Find where the given text appears and provide that cell's center as (X, Y) coordinate. 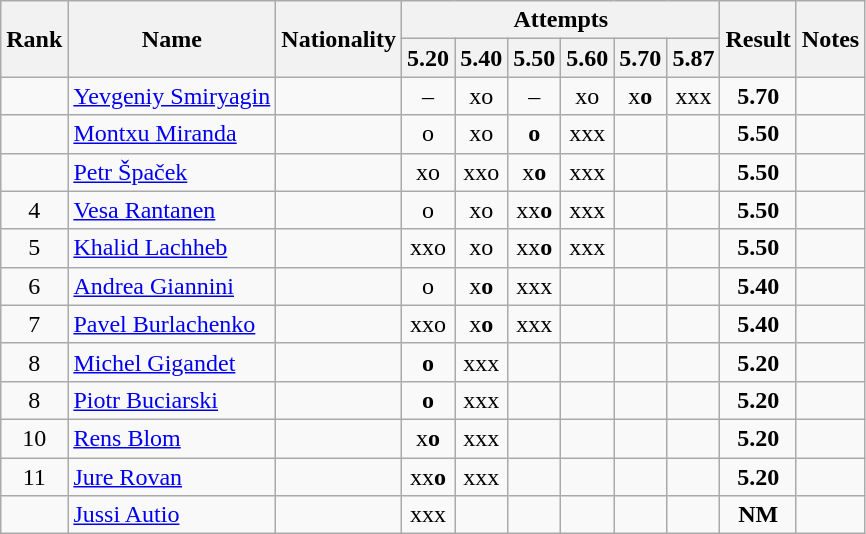
10 (34, 438)
Rens Blom (172, 438)
Rank (34, 39)
Jussi Autio (172, 515)
5 (34, 248)
Name (172, 39)
NM (758, 515)
Khalid Lachheb (172, 248)
Piotr Buciarski (172, 400)
5.60 (588, 58)
Result (758, 39)
7 (34, 324)
Vesa Rantanen (172, 210)
Michel Gigandet (172, 362)
Nationality (339, 39)
Montxu Miranda (172, 134)
Yevgeniy Smiryagin (172, 96)
Notes (830, 39)
6 (34, 286)
5.87 (694, 58)
Attempts (561, 20)
Pavel Burlachenko (172, 324)
Jure Rovan (172, 477)
4 (34, 210)
Andrea Giannini (172, 286)
Petr Špaček (172, 172)
11 (34, 477)
